Locate the cell with the specified text and output its [X, Y] center coordinate. 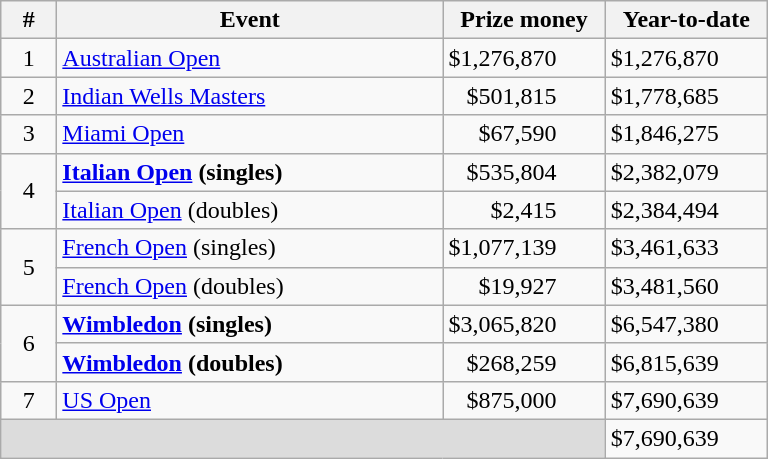
$535,804 [524, 172]
$2,382,079 [686, 172]
$268,259 [524, 362]
French Open (doubles) [250, 286]
5 [29, 267]
Year-to-date [686, 20]
$19,927 [524, 286]
6 [29, 343]
$3,481,560 [686, 286]
1 [29, 58]
$1,077,139 [524, 248]
French Open (singles) [250, 248]
2 [29, 96]
$1,846,275 [686, 134]
$2,415 [524, 210]
$67,590 [524, 134]
Australian Open [250, 58]
Prize money [524, 20]
Italian Open (singles) [250, 172]
$1,778,685 [686, 96]
Italian Open (doubles) [250, 210]
$501,815 [524, 96]
US Open [250, 400]
$3,065,820 [524, 324]
4 [29, 191]
$3,461,633 [686, 248]
$875,000 [524, 400]
Miami Open [250, 134]
7 [29, 400]
$6,815,639 [686, 362]
Indian Wells Masters [250, 96]
$6,547,380 [686, 324]
3 [29, 134]
# [29, 20]
$2,384,494 [686, 210]
Event [250, 20]
Wimbledon (doubles) [250, 362]
Wimbledon (singles) [250, 324]
